Locate the cell with the specified text and output its [X, Y] center coordinate. 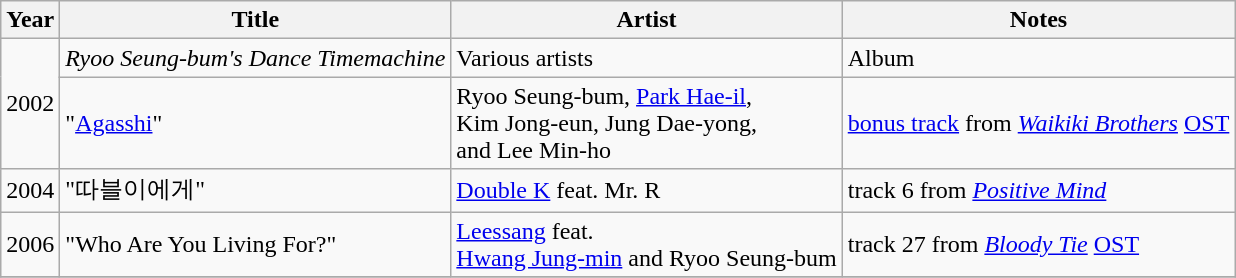
track 27 from Bloody Tie OST [1038, 244]
Year [30, 20]
"Who Are You Living For?" [256, 244]
Title [256, 20]
Album [1038, 58]
Notes [1038, 20]
2004 [30, 190]
Ryoo Seung-bum, Park Hae-il, Kim Jong-eun, Jung Dae-yong, and Lee Min-ho [646, 123]
bonus track from Waikiki Brothers OST [1038, 123]
Various artists [646, 58]
2006 [30, 244]
"따블이에게" [256, 190]
Ryoo Seung-bum's Dance Timemachine [256, 58]
2002 [30, 104]
Leessang feat. Hwang Jung-min and Ryoo Seung-bum [646, 244]
Artist [646, 20]
track 6 from Positive Mind [1038, 190]
"Agasshi" [256, 123]
Double K feat. Mr. R [646, 190]
